Search for the cell housing the specified text and yield its (x, y) center coordinate. 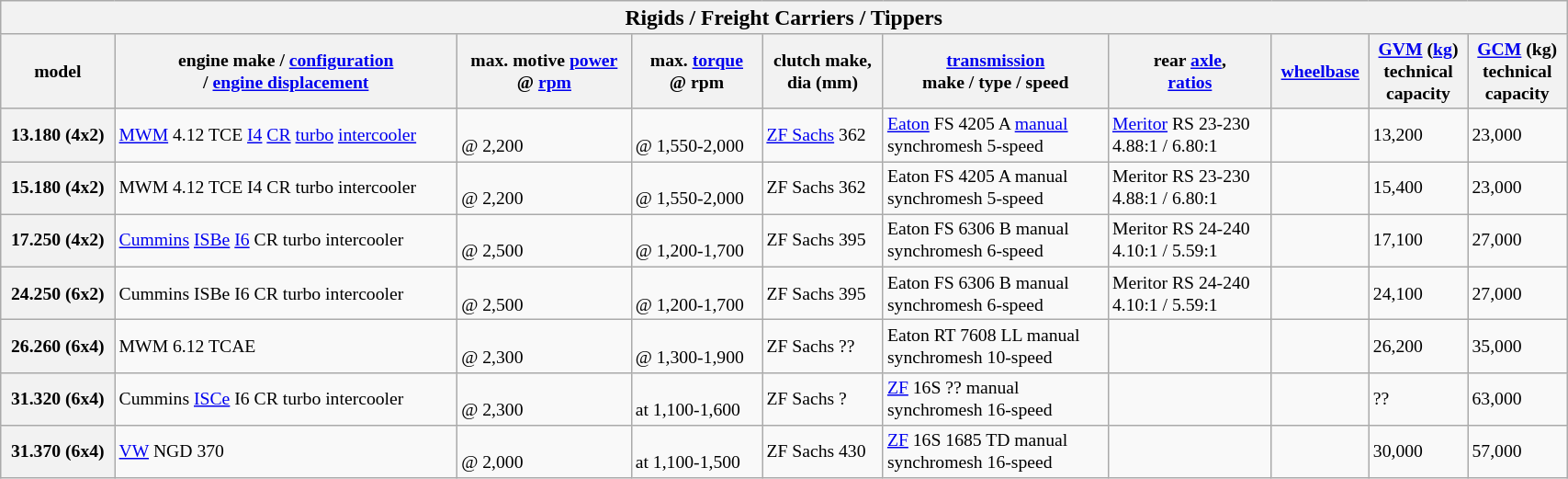
@ 1,300-1,900 (696, 346)
ZF Sachs 430 (823, 450)
Rigids / Freight Carriers / Tippers (784, 17)
ZF 16S 1685 TD manualsynchromesh 16-speed (996, 450)
@ 2,000 (545, 450)
17.250 (4x2) (58, 241)
26,200 (1418, 346)
15.180 (4x2) (58, 188)
15,400 (1418, 188)
13,200 (1418, 136)
Eaton RT 7608 LL manualsynchromesh 10-speed (996, 346)
17,100 (1418, 241)
transmissionmake / type / speed (996, 72)
35,000 (1517, 346)
24.250 (6x2) (58, 292)
wheelbase (1320, 72)
26.260 (6x4) (58, 346)
ZF 16S ?? manualsynchromesh 16-speed (996, 399)
engine make / configuration/ engine displacement (287, 72)
rear axle,ratios (1190, 72)
30,000 (1418, 450)
VW NGD 370 (287, 450)
GCM (kg)technicalcapacity (1517, 72)
ZF Sachs ? (823, 399)
57,000 (1517, 450)
at 1,100-1,500 (696, 450)
13.180 (4x2) (58, 136)
clutch make,dia (mm) (823, 72)
?? (1418, 399)
Cummins ISCe I6 CR turbo intercooler (287, 399)
model (58, 72)
ZF Sachs ?? (823, 346)
24,100 (1418, 292)
31.320 (6x4) (58, 399)
GVM (kg)technicalcapacity (1418, 72)
63,000 (1517, 399)
at 1,100-1,600 (696, 399)
max. motive power@ rpm (545, 72)
31.370 (6x4) (58, 450)
MWM 6.12 TCAE (287, 346)
max. torque@ rpm (696, 72)
